Capture the cell that displays the provided text and extract its [X, Y] central coordinate. 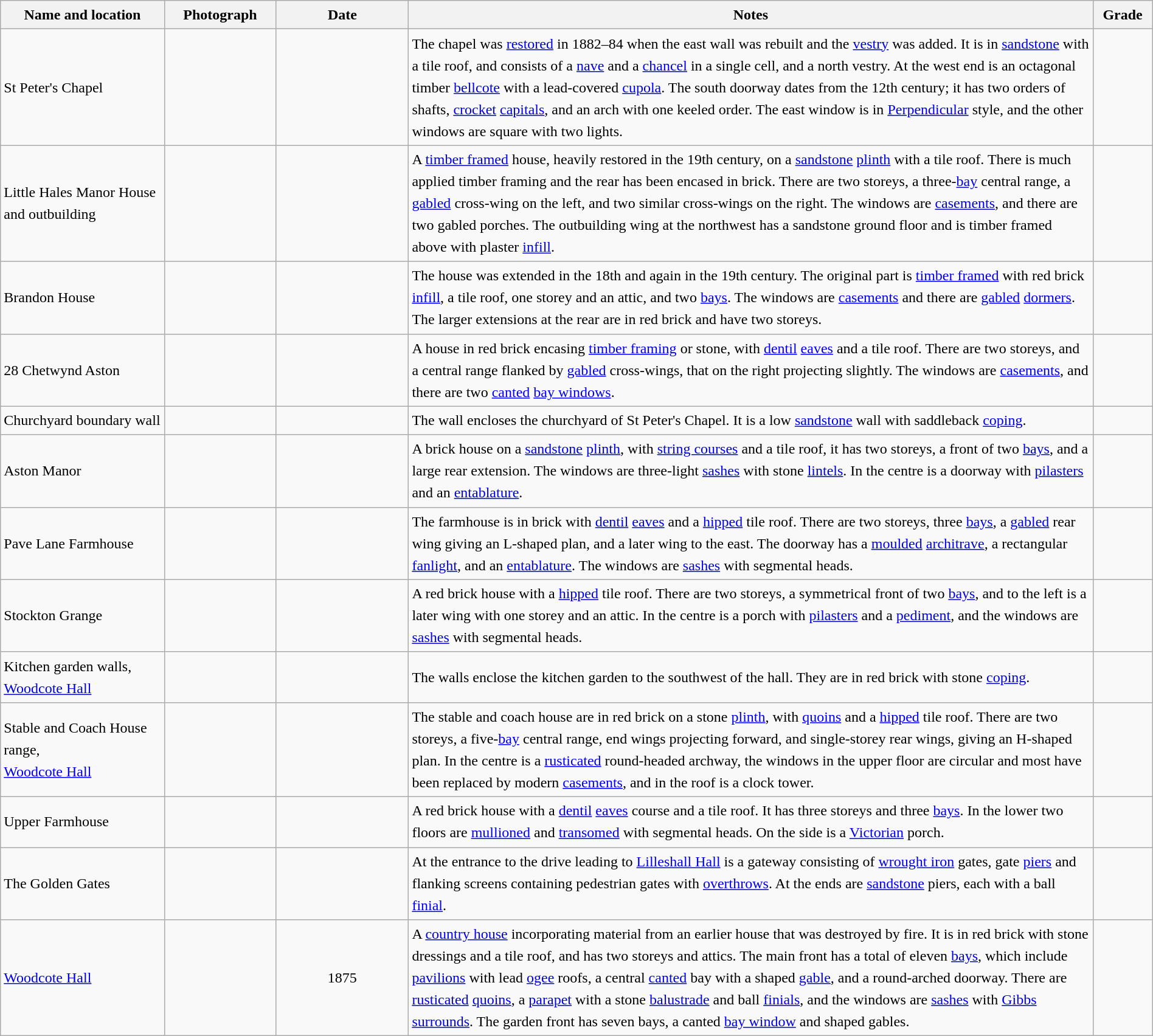
Date [342, 15]
Aston Manor [83, 471]
Little Hales Manor House and outbuilding [83, 203]
Stockton Grange [83, 615]
Woodcote Hall [83, 978]
Upper Farmhouse [83, 822]
Kitchen garden walls, Woodcote Hall [83, 677]
Name and location [83, 15]
Churchyard boundary wall [83, 421]
28 Chetwynd Aston [83, 370]
1875 [342, 978]
Pave Lane Farmhouse [83, 544]
Stable and Coach House range,Woodcote Hall [83, 749]
Notes [750, 15]
Brandon House [83, 298]
Photograph [220, 15]
The wall encloses the churchyard of St Peter's Chapel. It is a low sandstone wall with saddleback coping. [750, 421]
St Peter's Chapel [83, 88]
The walls enclose the kitchen garden to the southwest of the hall. They are in red brick with stone coping. [750, 677]
Grade [1123, 15]
The Golden Gates [83, 884]
